For the text-containing cell, return its midpoint in [X, Y] coordinate format. 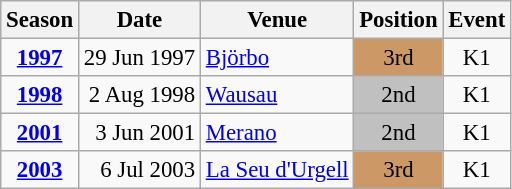
1998 [40, 95]
Merano [276, 133]
Björbo [276, 58]
2003 [40, 170]
Date [139, 20]
6 Jul 2003 [139, 170]
Venue [276, 20]
3 Jun 2001 [139, 133]
1997 [40, 58]
2 Aug 1998 [139, 95]
Wausau [276, 95]
La Seu d'Urgell [276, 170]
Season [40, 20]
2001 [40, 133]
Event [477, 20]
29 Jun 1997 [139, 58]
Position [398, 20]
